Extract the [X, Y] coordinate from the center of the cell holding the provided text.  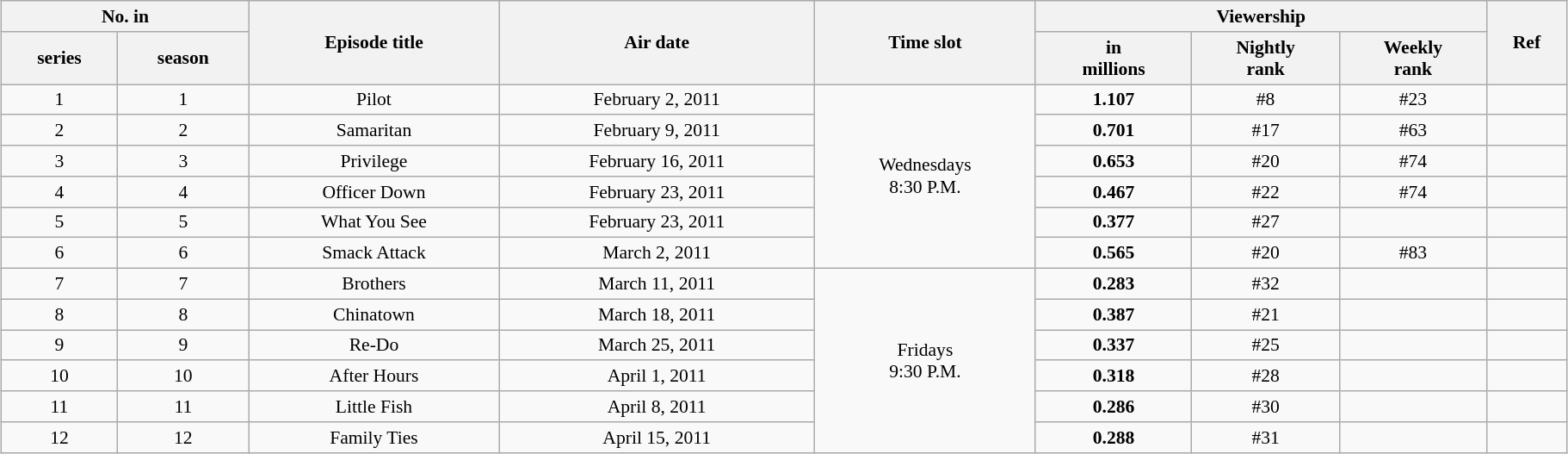
Family Ties [373, 438]
0.565 [1114, 253]
Chinatown [373, 314]
1.107 [1114, 100]
April 15, 2011 [657, 438]
season [182, 59]
Smack Attack [373, 253]
Re-Do [373, 345]
February 16, 2011 [657, 161]
Pilot [373, 100]
#30 [1265, 407]
#31 [1265, 438]
After Hours [373, 376]
#21 [1265, 314]
Little Fish [373, 407]
March 2, 2011 [657, 253]
March 11, 2011 [657, 284]
Weeklyrank [1413, 59]
#63 [1413, 131]
0.701 [1114, 131]
#23 [1413, 100]
February 9, 2011 [657, 131]
inmillions [1114, 59]
0.387 [1114, 314]
#25 [1265, 345]
Fridays9:30 P.M. [925, 361]
February 2, 2011 [657, 100]
Ref [1527, 43]
Time slot [925, 43]
#17 [1265, 131]
0.337 [1114, 345]
Officer Down [373, 192]
#32 [1265, 284]
Viewership [1261, 16]
0.653 [1114, 161]
March 18, 2011 [657, 314]
Wednesdays8:30 P.M. [925, 177]
0.318 [1114, 376]
series [60, 59]
0.467 [1114, 192]
Nightlyrank [1265, 59]
#28 [1265, 376]
#83 [1413, 253]
April 8, 2011 [657, 407]
#8 [1265, 100]
Episode title [373, 43]
0.288 [1114, 438]
0.286 [1114, 407]
April 1, 2011 [657, 376]
Brothers [373, 284]
0.377 [1114, 222]
No. in [126, 16]
0.283 [1114, 284]
#27 [1265, 222]
Privilege [373, 161]
Samaritan [373, 131]
What You See [373, 222]
Air date [657, 43]
#22 [1265, 192]
March 25, 2011 [657, 345]
